Locate the cell with the specified text and output its [X, Y] center coordinate. 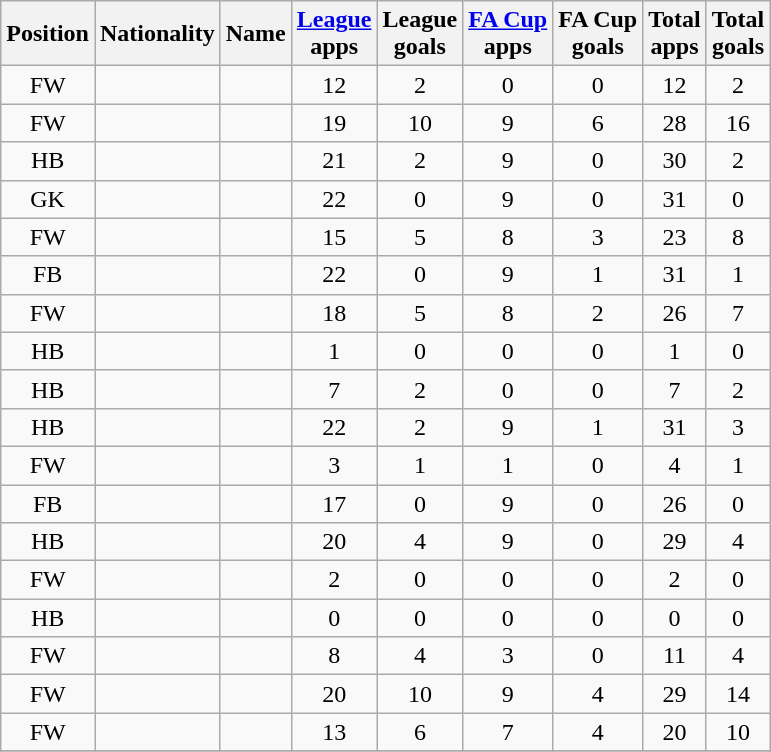
Nationality [157, 34]
Leaguegoals [420, 34]
18 [334, 313]
Leagueapps [334, 34]
Totalapps [675, 34]
11 [675, 656]
14 [738, 694]
Totalgoals [738, 34]
Position [48, 34]
19 [334, 123]
16 [738, 123]
13 [334, 732]
28 [675, 123]
FA Cupapps [508, 34]
FA Cupgoals [598, 34]
17 [334, 503]
30 [675, 161]
23 [675, 237]
GK [48, 199]
15 [334, 237]
Name [256, 34]
21 [334, 161]
